Extract the (x, y) coordinate from the center of the cell holding the provided text.  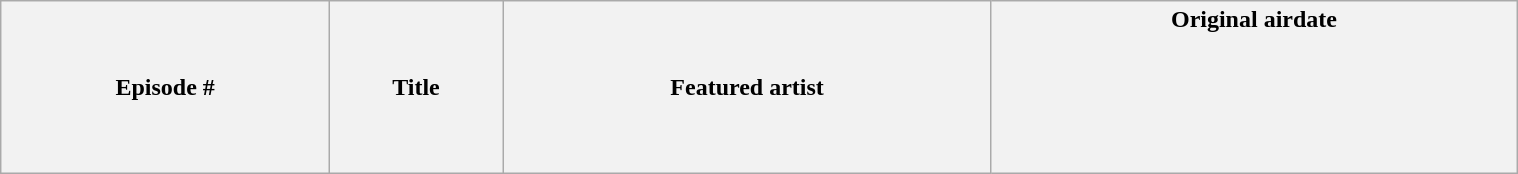
Original airdate (1254, 88)
Featured artist (747, 88)
Title (416, 88)
Episode # (165, 88)
